For the text-containing cell, return its midpoint in (x, y) coordinate format. 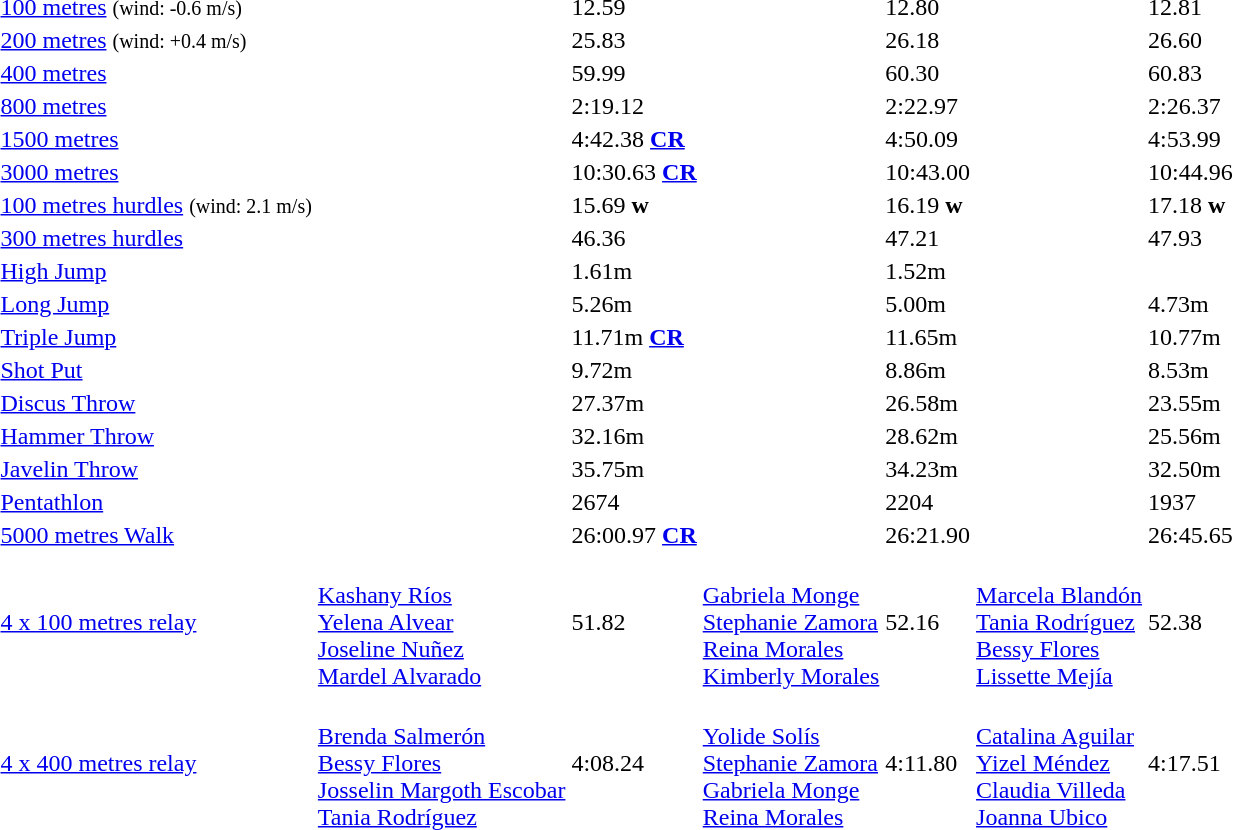
26.18 (928, 40)
1.61m (634, 271)
25.83 (634, 40)
27.37m (634, 403)
59.99 (634, 73)
4:42.38 CR (634, 139)
8.86m (928, 370)
5.26m (634, 304)
60.30 (928, 73)
11.71m CR (634, 337)
26:21.90 (928, 535)
Kashany Ríos Yelena Alvear Joseline Nuñez Mardel Alvarado (442, 622)
11.65m (928, 337)
2204 (928, 502)
9.72m (634, 370)
47.21 (928, 238)
2674 (634, 502)
2:19.12 (634, 106)
10:30.63 CR (634, 172)
5.00m (928, 304)
52.16 (928, 622)
16.19 w (928, 205)
1.52m (928, 271)
26.58m (928, 403)
Marcela Blandón Tania Rodríguez Bessy Flores Lissette Mejía (1060, 622)
2:22.97 (928, 106)
46.36 (634, 238)
26:00.97 CR (634, 535)
4:50.09 (928, 139)
35.75m (634, 469)
10:43.00 (928, 172)
28.62m (928, 436)
51.82 (634, 622)
34.23m (928, 469)
Gabriela Monge Stephanie Zamora Reina Morales Kimberly Morales (791, 622)
15.69 w (634, 205)
32.16m (634, 436)
